Locate the cell with the specified text and output its (X, Y) center coordinate. 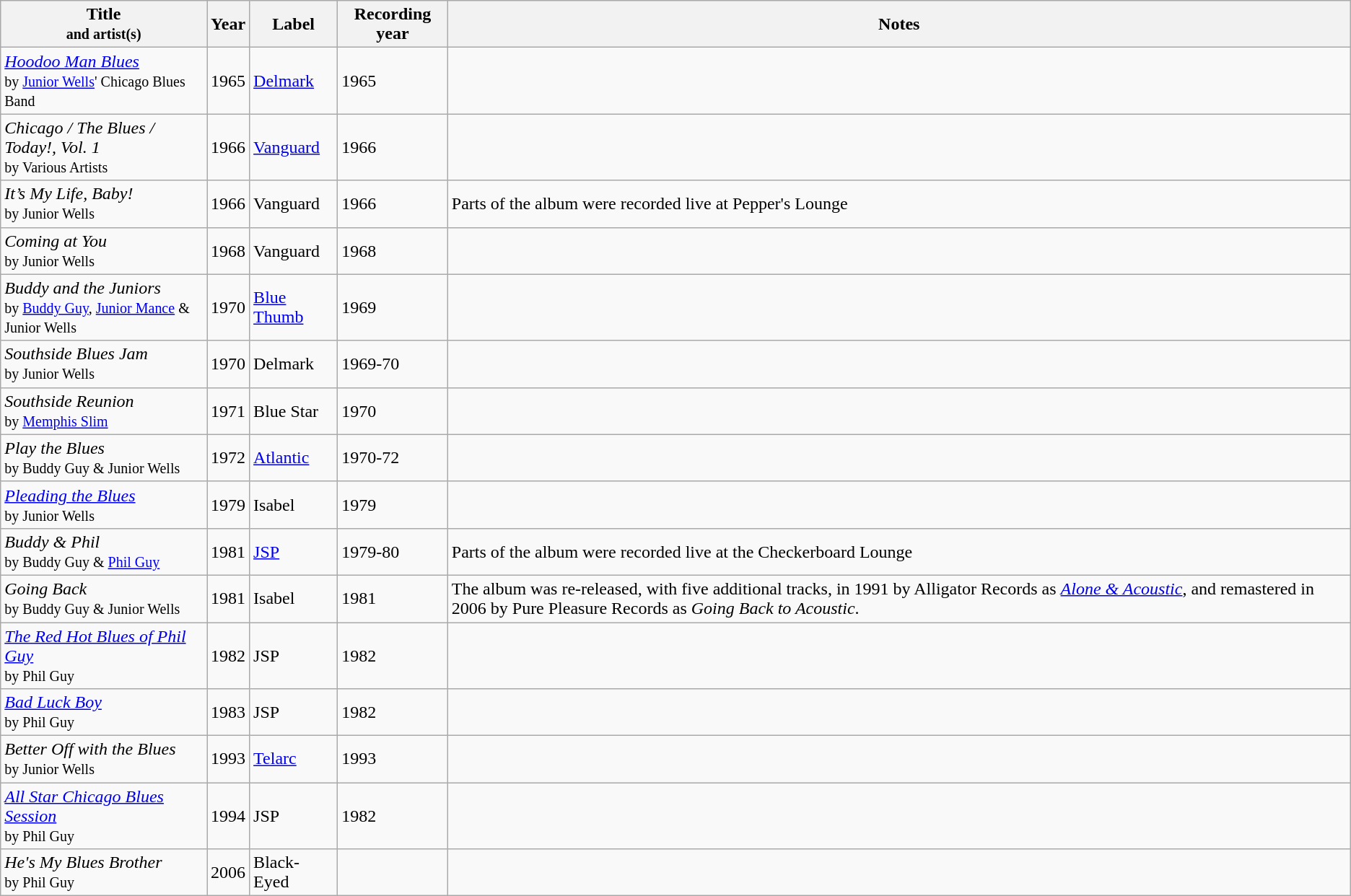
Buddy & Philby Buddy Guy & Phil Guy (104, 551)
Atlantic (294, 457)
1994 (228, 816)
2006 (228, 873)
Telarc (294, 759)
1983 (228, 713)
Hoodoo Man Bluesby Junior Wells' Chicago Blues Band (104, 81)
1969-70 (393, 364)
Parts of the album were recorded live at Pepper's Lounge (899, 203)
1979-80 (393, 551)
Year (228, 25)
Coming at Youby Junior Wells (104, 251)
Play the Bluesby Buddy Guy & Junior Wells (104, 457)
Pleading the Bluesby Junior Wells (104, 505)
It’s My Life, Baby!by Junior Wells (104, 203)
The Red Hot Blues of Phil Guyby Phil Guy (104, 655)
Buddy and the Juniorsby Buddy Guy, Junior Mance & Junior Wells (104, 307)
Blue Thumb (294, 307)
1971 (228, 411)
Titleand artist(s) (104, 25)
Label (294, 25)
Chicago / The Blues / Today!, Vol. 1by Various Artists (104, 147)
Parts of the album were recorded live at the Checkerboard Lounge (899, 551)
All Star Chicago Blues Sessionby Phil Guy (104, 816)
He's My Blues Brotherby Phil Guy (104, 873)
1972 (228, 457)
1969 (393, 307)
Going Backby Buddy Guy & Junior Wells (104, 599)
Black-Eyed (294, 873)
Bad Luck Boyby Phil Guy (104, 713)
Better Off with the Bluesby Junior Wells (104, 759)
Recording year (393, 25)
Blue Star (294, 411)
Southside Blues Jamby Junior Wells (104, 364)
1970-72 (393, 457)
Notes (899, 25)
Southside Reunionby Memphis Slim (104, 411)
